For the text-containing cell, return its midpoint in (x, y) coordinate format. 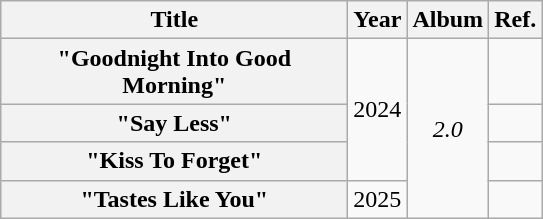
Year (378, 20)
2025 (378, 199)
"Kiss To Forget" (174, 161)
Ref. (516, 20)
"Say Less" (174, 123)
Album (448, 20)
2024 (378, 110)
2.0 (448, 128)
"Tastes Like You" (174, 199)
Title (174, 20)
"Goodnight Into Good Morning" (174, 72)
